Find where the given text appears and provide that cell's center as [x, y] coordinate. 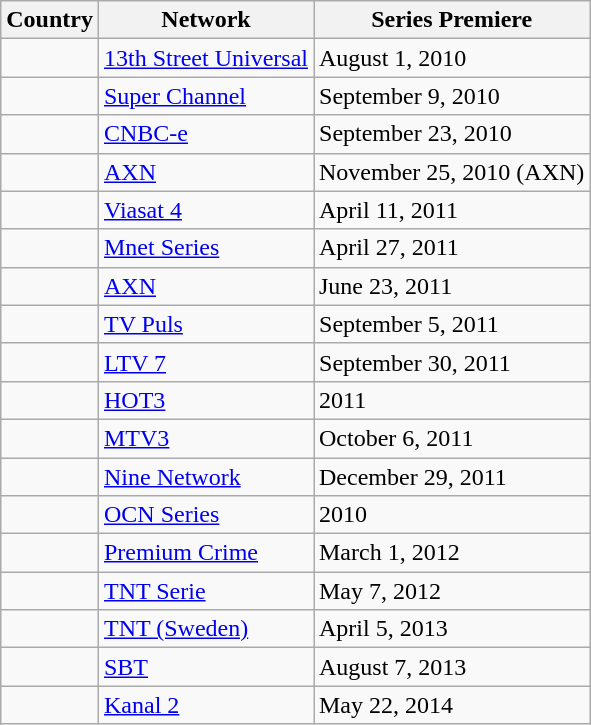
June 23, 2011 [452, 286]
October 6, 2011 [452, 438]
HOT3 [206, 400]
2010 [452, 515]
September 9, 2010 [452, 96]
CNBC-e [206, 134]
April 5, 2013 [452, 629]
September 23, 2010 [452, 134]
MTV3 [206, 438]
May 22, 2014 [452, 705]
Mnet Series [206, 248]
LTV 7 [206, 362]
May 7, 2012 [452, 591]
Series Premiere [452, 20]
TV Puls [206, 324]
Super Channel [206, 96]
SBT [206, 667]
Network [206, 20]
TNT Serie [206, 591]
Premium Crime [206, 553]
August 1, 2010 [452, 58]
December 29, 2011 [452, 477]
13th Street Universal [206, 58]
Kanal 2 [206, 705]
March 1, 2012 [452, 553]
Nine Network [206, 477]
2011 [452, 400]
Viasat 4 [206, 210]
April 11, 2011 [452, 210]
Country [50, 20]
April 27, 2011 [452, 248]
November 25, 2010 (AXN) [452, 172]
August 7, 2013 [452, 667]
September 5, 2011 [452, 324]
September 30, 2011 [452, 362]
TNT (Sweden) [206, 629]
OCN Series [206, 515]
